Pinpoint the cell where the given text exists, returning its [x, y] midpoint coordinate. 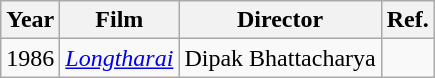
Director [280, 20]
1986 [30, 58]
Year [30, 20]
Film [120, 20]
Dipak Bhattacharya [280, 58]
Ref. [408, 20]
Longtharai [120, 58]
